Locate the cell with the specified text and output its (X, Y) center coordinate. 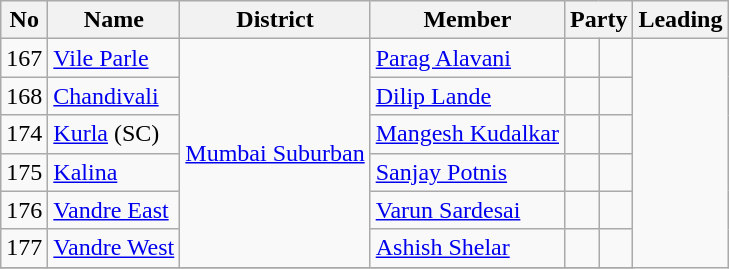
Vile Parle (114, 58)
Dilip Lande (467, 96)
Varun Sardesai (467, 210)
Chandivali (114, 96)
Kurla (SC) (114, 134)
176 (24, 210)
174 (24, 134)
177 (24, 248)
167 (24, 58)
Party (599, 20)
Vandre East (114, 210)
Mangesh Kudalkar (467, 134)
Sanjay Potnis (467, 172)
Mumbai Suburban (275, 153)
175 (24, 172)
Ashish Shelar (467, 248)
Name (114, 20)
Parag Alavani (467, 58)
Member (467, 20)
No (24, 20)
Leading (680, 20)
District (275, 20)
Vandre West (114, 248)
Kalina (114, 172)
168 (24, 96)
